Return the (X, Y) coordinate for the center point of the cell that contains the specified text.  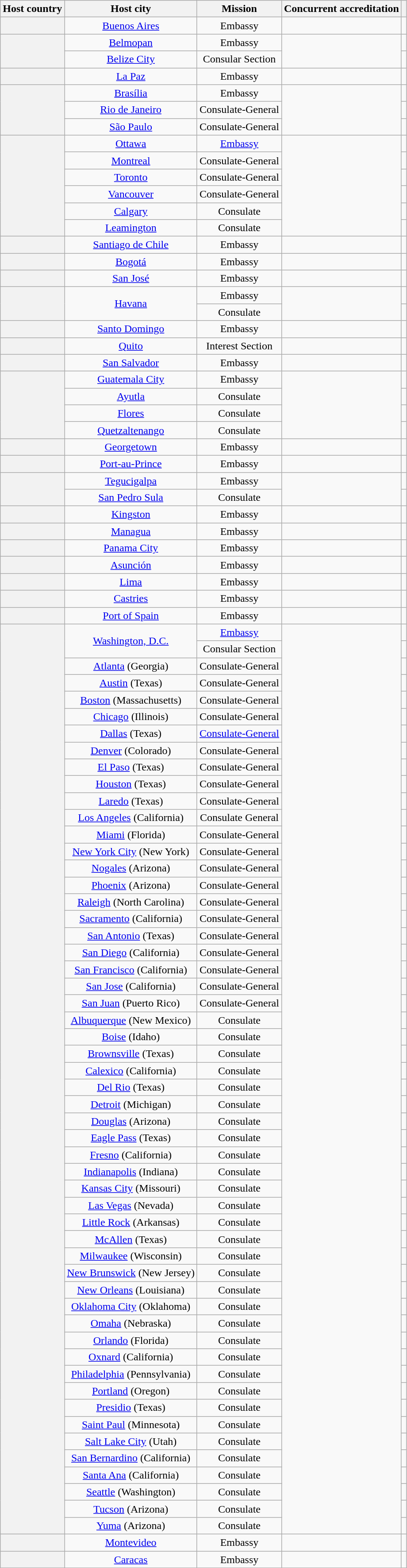
Albuquerque (New Mexico) (131, 1020)
Panama City (131, 548)
Santiago de Chile (131, 245)
Calgary (131, 211)
Santa Ana (California) (131, 1475)
San Jose (California) (131, 986)
New Orleans (Louisiana) (131, 1290)
Brasília (131, 93)
Los Angeles (California) (131, 818)
Detroit (Michigan) (131, 1104)
Washington, D.C. (131, 641)
Orlando (Florida) (131, 1340)
Vancouver (131, 194)
Philadelphia (Pennsylvania) (131, 1374)
New Brunswick (New Jersey) (131, 1273)
Phoenix (Arizona) (131, 885)
Bogotá (131, 262)
Tucson (Arizona) (131, 1509)
Interest Section (239, 346)
Quetzaltenango (131, 430)
Santo Domingo (131, 329)
Toronto (131, 177)
Montevideo (131, 1542)
Rio de Janeiro (131, 110)
San Pedro Sula (131, 498)
Indianapolis (Indiana) (131, 1172)
Yuma (Arizona) (131, 1525)
Quito (131, 346)
Belmopan (131, 43)
Salt Lake City (Utah) (131, 1441)
Georgetown (131, 447)
Chicago (Illinois) (131, 716)
Laredo (Texas) (131, 801)
Las Vegas (Nevada) (131, 1205)
McAllen (Texas) (131, 1239)
Portland (Oregon) (131, 1391)
San Salvador (131, 363)
Oklahoma City (Oklahoma) (131, 1307)
Lima (131, 582)
Kingston (131, 515)
Asunción (131, 565)
New York City (New York) (131, 852)
Raleigh (North Carolina) (131, 902)
Atlanta (Georgia) (131, 666)
San José (131, 279)
Presidio (Texas) (131, 1408)
Flores (131, 413)
Ayutla (131, 396)
La Paz (131, 76)
Sacramento (California) (131, 919)
Guatemala City (131, 379)
Saint Paul (Minnesota) (131, 1425)
Nogales (Arizona) (131, 868)
San Juan (Puerto Rico) (131, 1003)
Seattle (Washington) (131, 1492)
San Diego (California) (131, 952)
Ottawa (131, 143)
Mission (239, 9)
Boston (Massachusetts) (131, 700)
Port-au-Prince (131, 464)
Consulate General (239, 818)
Fresno (California) (131, 1155)
Kansas City (Missouri) (131, 1189)
Dallas (Texas) (131, 733)
Boise (Idaho) (131, 1037)
Managua (131, 531)
Montreal (131, 160)
Eagle Pass (Texas) (131, 1138)
El Paso (Texas) (131, 767)
Belize City (131, 59)
Douglas (Arizona) (131, 1121)
Brownsville (Texas) (131, 1054)
Port of Spain (131, 616)
Milwaukee (Wisconsin) (131, 1256)
Host city (131, 9)
Calexico (California) (131, 1071)
Oxnard (California) (131, 1357)
Miami (Florida) (131, 835)
Havana (131, 304)
Del Rio (Texas) (131, 1088)
Austin (Texas) (131, 683)
Caracas (131, 1559)
Buenos Aires (131, 26)
São Paulo (131, 127)
San Francisco (California) (131, 969)
Concurrent accreditation (342, 9)
San Antonio (Texas) (131, 936)
Houston (Texas) (131, 784)
Little Rock (Arkansas) (131, 1222)
Omaha (Nebraska) (131, 1324)
Host country (33, 9)
Denver (Colorado) (131, 751)
Castries (131, 599)
Tegucigalpa (131, 480)
Leamington (131, 228)
San Bernardino (California) (131, 1458)
